Capture the cell that displays the provided text and extract its (x, y) central coordinate. 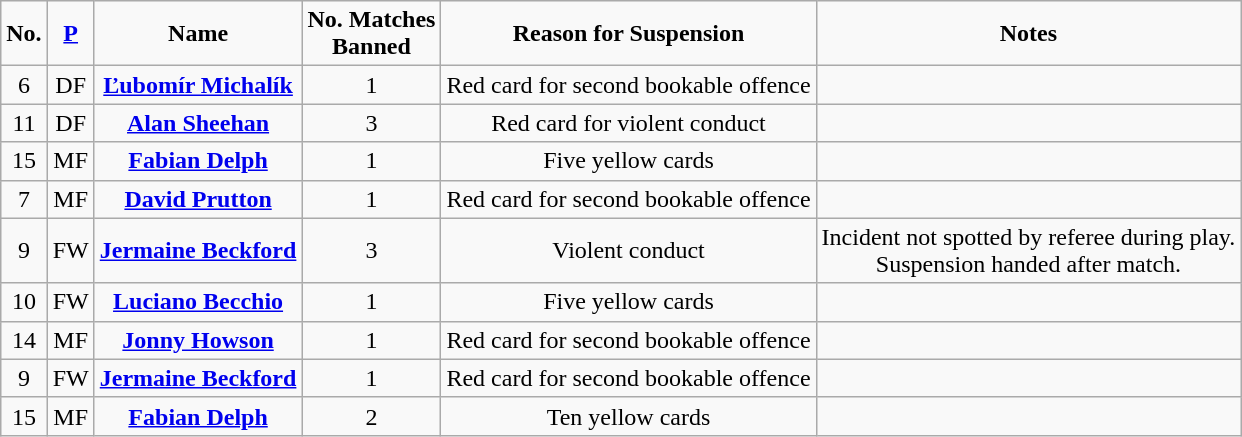
Ľubomír Michalík (198, 85)
Red card for violent conduct (628, 123)
P (70, 34)
No. Matches Banned (372, 34)
No. (24, 34)
6 (24, 85)
Luciano Becchio (198, 302)
Incident not spotted by referee during play.Suspension handed after match. (1028, 250)
Jonny Howson (198, 340)
David Prutton (198, 199)
Violent conduct (628, 250)
7 (24, 199)
Alan Sheehan (198, 123)
14 (24, 340)
11 (24, 123)
Ten yellow cards (628, 416)
Reason for Suspension (628, 34)
Notes (1028, 34)
2 (372, 416)
Name (198, 34)
10 (24, 302)
